Search for the cell housing the specified text and yield its [X, Y] center coordinate. 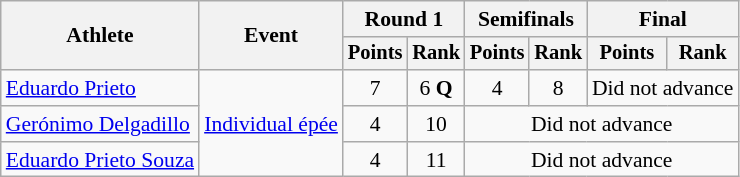
Event [271, 36]
Eduardo Prieto [100, 88]
6 Q [436, 88]
Gerónimo Delgadillo [100, 124]
Athlete [100, 36]
Round 1 [404, 19]
Final [663, 19]
Semifinals [526, 19]
7 [375, 88]
Individual épée [271, 124]
8 [558, 88]
10 [436, 124]
